Scan for the cell matching the given text and deliver its [x, y] coordinate at center. 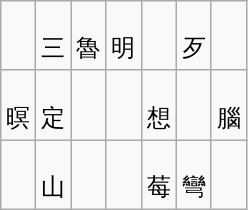
定 [54, 105]
歹 [194, 36]
腦 [228, 105]
魯 [88, 36]
暝 [18, 105]
想 [158, 105]
三 [54, 36]
莓 [158, 175]
彎 [194, 175]
山 [54, 175]
明 [124, 36]
